Provide the [X, Y] coordinate of the cell's center where the given text is located.  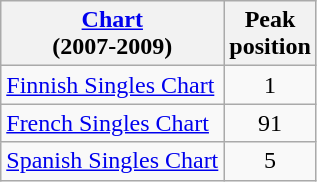
Peakposition [270, 34]
Chart(2007-2009) [112, 34]
91 [270, 123]
French Singles Chart [112, 123]
1 [270, 85]
5 [270, 161]
Finnish Singles Chart [112, 85]
Spanish Singles Chart [112, 161]
